Capture the cell that displays the provided text and extract its [x, y] central coordinate. 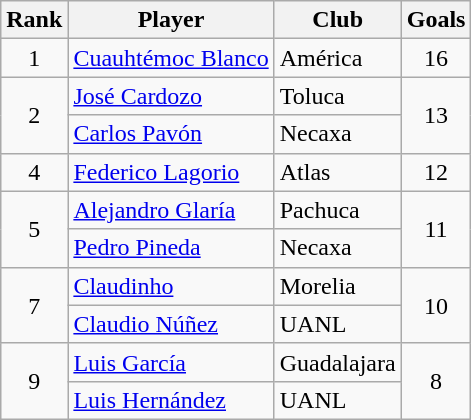
Player [171, 20]
Goals [436, 20]
Luis García [171, 362]
5 [34, 229]
Guadalajara [338, 362]
Morelia [338, 286]
13 [436, 115]
Club [338, 20]
16 [436, 58]
7 [34, 305]
11 [436, 229]
Luis Hernández [171, 400]
12 [436, 172]
Claudinho [171, 286]
Atlas [338, 172]
8 [436, 381]
Rank [34, 20]
Cuauhtémoc Blanco [171, 58]
Federico Lagorio [171, 172]
Pedro Pineda [171, 248]
América [338, 58]
Toluca [338, 96]
10 [436, 305]
Pachuca [338, 210]
Carlos Pavón [171, 134]
9 [34, 381]
1 [34, 58]
2 [34, 115]
Claudio Núñez [171, 324]
José Cardozo [171, 96]
4 [34, 172]
Alejandro Glaría [171, 210]
